Search for the cell housing the specified text and yield its [X, Y] center coordinate. 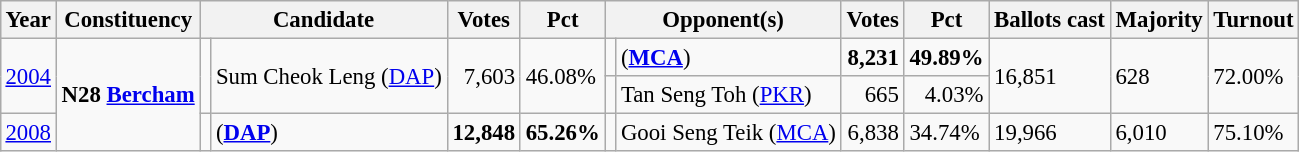
16,851 [1050, 76]
19,966 [1050, 133]
(DAP) [330, 133]
(MCA) [729, 57]
6,010 [1159, 133]
34.74% [946, 133]
75.10% [1254, 133]
628 [1159, 76]
12,848 [484, 133]
2008 [28, 133]
Turnout [1254, 20]
4.03% [946, 95]
Candidate [324, 20]
7,603 [484, 76]
N28 Bercham [128, 94]
2004 [28, 76]
46.08% [562, 76]
665 [872, 95]
Majority [1159, 20]
Opponent(s) [723, 20]
Tan Seng Toh (PKR) [729, 95]
49.89% [946, 57]
8,231 [872, 57]
Gooi Seng Teik (MCA) [729, 133]
65.26% [562, 133]
Year [28, 20]
72.00% [1254, 76]
Sum Cheok Leng (DAP) [330, 76]
Constituency [128, 20]
Ballots cast [1050, 20]
6,838 [872, 133]
